Locate the cell with the specified text and output its (X, Y) center coordinate. 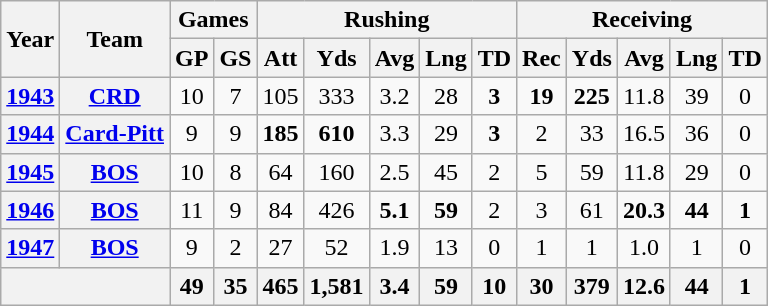
30 (542, 286)
36 (696, 134)
Games (214, 20)
Att (280, 58)
Year (30, 39)
Team (115, 39)
610 (336, 134)
185 (280, 134)
19 (542, 96)
2.5 (394, 172)
1945 (30, 172)
84 (280, 210)
28 (446, 96)
1.9 (394, 248)
45 (446, 172)
Rushing (387, 20)
5 (542, 172)
13 (446, 248)
12.6 (644, 286)
20.3 (644, 210)
225 (592, 96)
1,581 (336, 286)
1947 (30, 248)
3.2 (394, 96)
GS (236, 58)
1943 (30, 96)
35 (236, 286)
39 (696, 96)
27 (280, 248)
105 (280, 96)
64 (280, 172)
379 (592, 286)
1946 (30, 210)
1.0 (644, 248)
160 (336, 172)
3.4 (394, 286)
61 (592, 210)
Receiving (642, 20)
49 (192, 286)
CRD (115, 96)
16.5 (644, 134)
52 (336, 248)
426 (336, 210)
8 (236, 172)
11 (192, 210)
3.3 (394, 134)
33 (592, 134)
GP (192, 58)
1944 (30, 134)
5.1 (394, 210)
333 (336, 96)
Card-Pitt (115, 134)
7 (236, 96)
Rec (542, 58)
465 (280, 286)
